Detect which cell encompasses the target text, then output its [x, y] center coordinate. 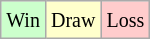
Draw [72, 20]
Win [24, 20]
Loss [126, 20]
